Locate the cell with the specified text and output its [x, y] center coordinate. 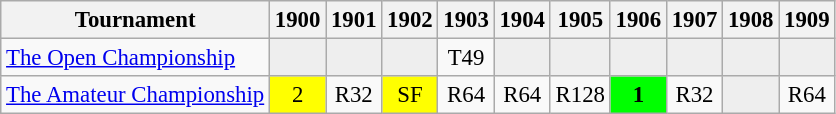
T49 [466, 58]
1902 [410, 20]
1909 [807, 20]
1908 [751, 20]
Tournament [136, 20]
1904 [522, 20]
SF [410, 95]
The Amateur Championship [136, 95]
1900 [298, 20]
1903 [466, 20]
The Open Championship [136, 58]
2 [298, 95]
1907 [694, 20]
1 [638, 95]
1901 [354, 20]
1906 [638, 20]
1905 [580, 20]
R128 [580, 95]
